Detect which cell encompasses the target text, then output its (X, Y) center coordinate. 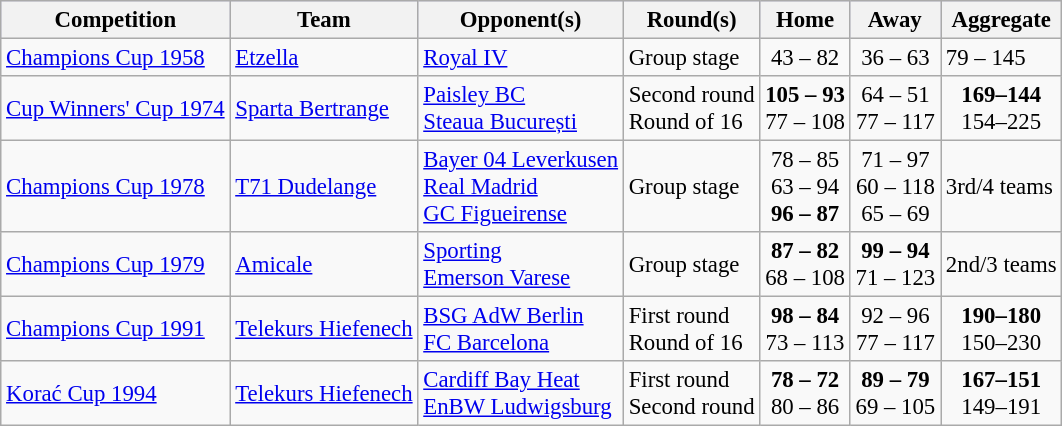
Champions Cup 1958 (116, 58)
Bayer 04 Leverkusen Real Madrid GC Figueirense (520, 187)
Round(s) (692, 20)
T71 Dudelange (324, 187)
71 – 97 60 – 118 65 – 69 (895, 187)
Champions Cup 1979 (116, 264)
87 – 82 68 – 108 (805, 264)
92 – 96 77 – 117 (895, 330)
78 – 85 63 – 94 96 – 87 (805, 187)
Amicale (324, 264)
Team (324, 20)
BSG AdW Berlin FC Barcelona (520, 330)
Competition (116, 20)
43 – 82 (805, 58)
79 – 145 (1002, 58)
Paisley BC Steaua București (520, 108)
Sporting Emerson Varese (520, 264)
36 – 63 (895, 58)
190–180 150–230 (1002, 330)
Cup Winners' Cup 1974 (116, 108)
First round Round of 16 (692, 330)
Royal IV (520, 58)
64 – 51 77 – 117 (895, 108)
Opponent(s) (520, 20)
Etzella (324, 58)
169–144 154–225 (1002, 108)
3rd/4 teams (1002, 187)
Home (805, 20)
Champions Cup 1978 (116, 187)
Away (895, 20)
Telekurs Hiefenech (324, 330)
Champions Cup 1991 (116, 330)
Sparta Bertrange (324, 108)
99 – 94 71 – 123 (895, 264)
98 – 84 73 – 113 (805, 330)
105 – 93 77 – 108 (805, 108)
Aggregate (1002, 20)
2nd/3 teams (1002, 264)
Second round Round of 16 (692, 108)
